Search for the cell housing the specified text and yield its [X, Y] center coordinate. 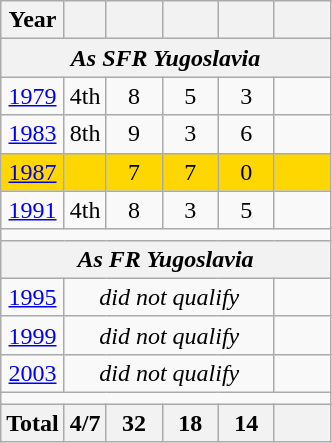
1983 [33, 134]
32 [134, 423]
2003 [33, 373]
0 [246, 172]
Year [33, 20]
8th [85, 134]
1999 [33, 335]
14 [246, 423]
1995 [33, 297]
Total [33, 423]
1987 [33, 172]
1991 [33, 210]
18 [190, 423]
6 [246, 134]
1979 [33, 96]
9 [134, 134]
As SFR Yugoslavia [166, 58]
4/7 [85, 423]
As FR Yugoslavia [166, 259]
